Search for the cell housing the specified text and yield its [X, Y] center coordinate. 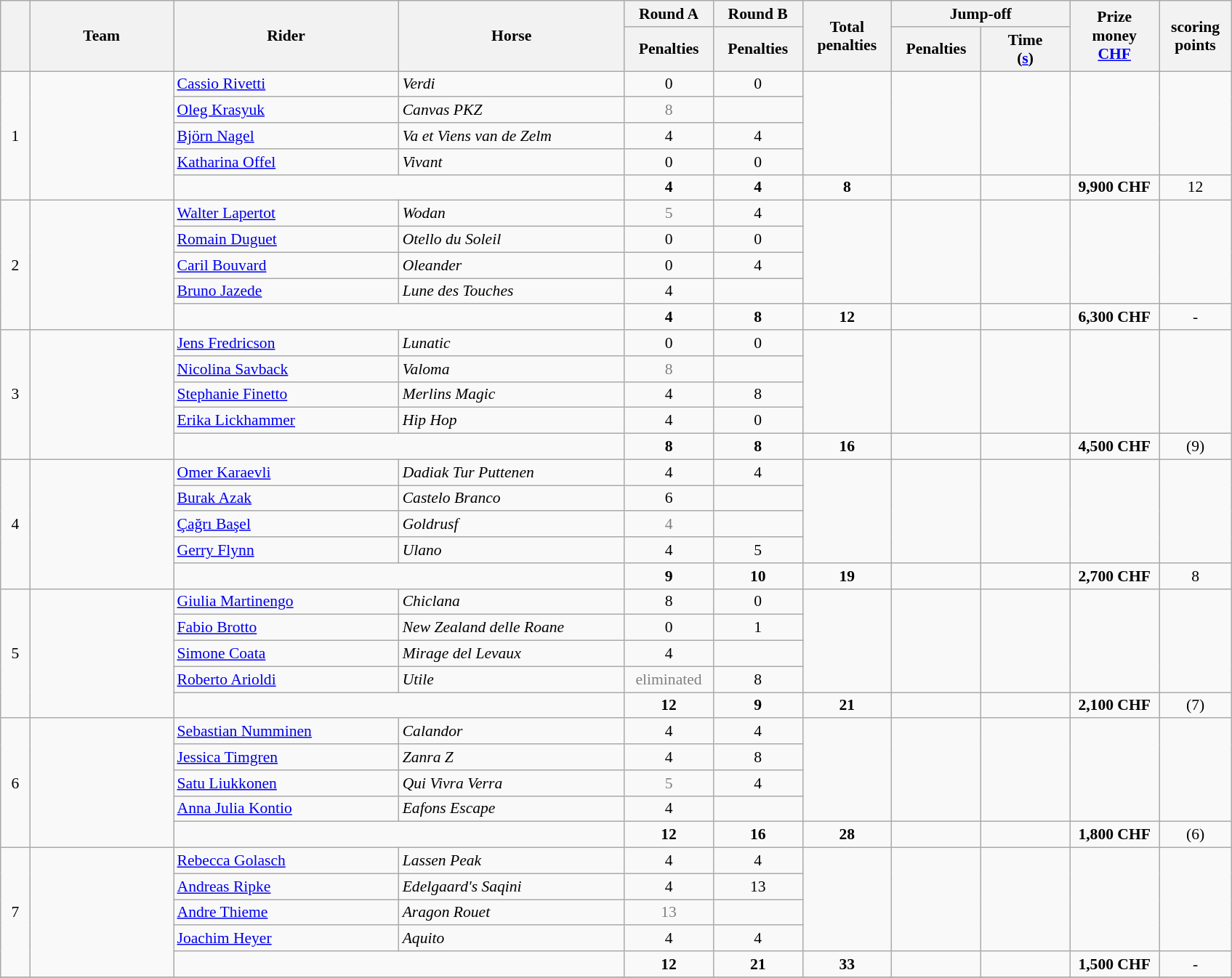
Utile [512, 679]
Dadiak Tur Puttenen [512, 472]
Zanra Z [512, 757]
Rebecca Golasch [286, 861]
Burak Azak [286, 498]
19 [847, 576]
PrizemoneyCHF [1115, 36]
6,300 CHF [1115, 318]
eliminated [669, 679]
2,100 CHF [1115, 706]
Oleg Krasyuk [286, 110]
Gerry Flynn [286, 550]
Qui Vivra Verra [512, 783]
Eafons Escape [512, 809]
33 [847, 964]
Merlins Magic [512, 395]
Hip Hop [512, 421]
Horse [512, 36]
Lunatic [512, 343]
Team [102, 36]
(9) [1195, 447]
10 [757, 576]
3 [15, 395]
Va et Viens van de Zelm [512, 136]
Mirage del Levaux [512, 654]
Stephanie Finetto [286, 395]
Time(s) [1025, 49]
New Zealand delle Roane [512, 628]
Jessica Timgren [286, 757]
Lassen Peak [512, 861]
Nicolina Savback [286, 369]
scoringpoints [1195, 36]
Total penalties [847, 36]
Andreas Ripke [286, 886]
Fabio Brotto [286, 628]
Round A [669, 14]
Katharina Offel [286, 162]
Oleander [512, 265]
Wodan [512, 214]
4,500 CHF [1115, 447]
Canvas PKZ [512, 110]
Sebastian Numminen [286, 732]
Rider [286, 36]
(6) [1195, 835]
Round B [757, 14]
Aquito [512, 939]
7 [15, 913]
Lune des Touches [512, 291]
Valoma [512, 369]
28 [847, 835]
Roberto Arioldi [286, 679]
Jens Fredricson [286, 343]
Giulia Martinengo [286, 602]
1,800 CHF [1115, 835]
Anna Julia Kontio [286, 809]
Andre Thieme [286, 913]
2,700 CHF [1115, 576]
Edelgaard's Saqini [512, 886]
Bruno Jazede [286, 291]
Walter Lapertot [286, 214]
Jump-off [981, 14]
Joachim Heyer [286, 939]
Otello du Soleil [512, 240]
Erika Lickhammer [286, 421]
Verdi [512, 84]
Aragon Rouet [512, 913]
Björn Nagel [286, 136]
2 [15, 265]
Cassio Rivetti [286, 84]
Castelo Branco [512, 498]
Romain Duguet [286, 240]
Ulano [512, 550]
Goldrusf [512, 525]
Calandor [512, 732]
Omer Karaevli [286, 472]
Chiclana [512, 602]
Çağrı Başel [286, 525]
1,500 CHF [1115, 964]
Vivant [512, 162]
9,900 CHF [1115, 187]
Satu Liukkonen [286, 783]
(7) [1195, 706]
Caril Bouvard [286, 265]
Simone Coata [286, 654]
